Locate the cell with the specified text and output its (X, Y) center coordinate. 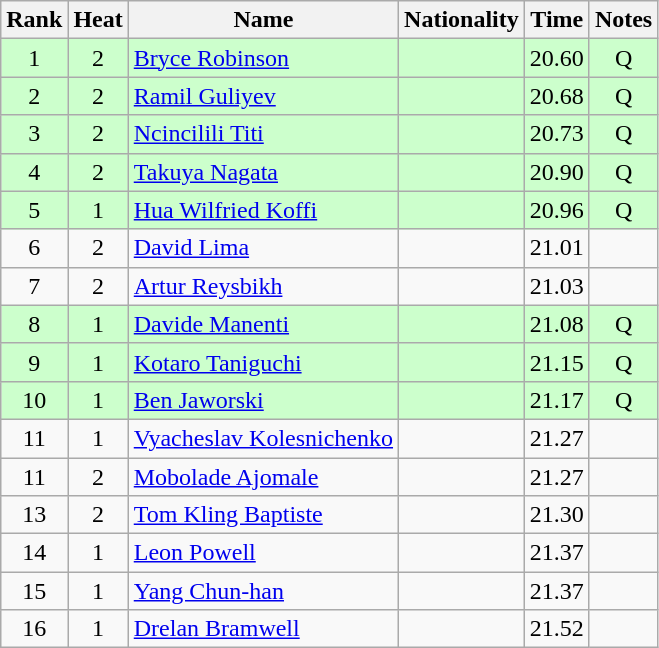
21.52 (556, 629)
Yang Chun-han (263, 591)
15 (34, 591)
21.01 (556, 248)
Mobolade Ajomale (263, 477)
6 (34, 248)
Vyacheslav Kolesnichenko (263, 438)
Bryce Robinson (263, 58)
Artur Reysbikh (263, 286)
16 (34, 629)
20.96 (556, 210)
Nationality (462, 20)
14 (34, 553)
Name (263, 20)
21.03 (556, 286)
Hua Wilfried Koffi (263, 210)
David Lima (263, 248)
5 (34, 210)
3 (34, 134)
20.90 (556, 172)
7 (34, 286)
Time (556, 20)
Ben Jaworski (263, 400)
20.73 (556, 134)
Ncincilili Titi (263, 134)
Rank (34, 20)
20.60 (556, 58)
Takuya Nagata (263, 172)
20.68 (556, 96)
9 (34, 362)
Ramil Guliyev (263, 96)
Davide Manenti (263, 324)
Kotaro Taniguchi (263, 362)
13 (34, 515)
10 (34, 400)
21.15 (556, 362)
Heat (98, 20)
Notes (623, 20)
4 (34, 172)
21.17 (556, 400)
Drelan Bramwell (263, 629)
21.08 (556, 324)
Leon Powell (263, 553)
Tom Kling Baptiste (263, 515)
21.30 (556, 515)
8 (34, 324)
